Return (x, y) of the center of cell containing provided text 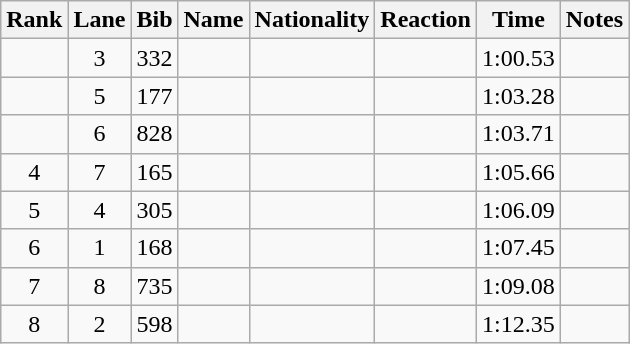
332 (154, 58)
168 (154, 248)
1:07.45 (519, 248)
Bib (154, 20)
1:03.28 (519, 96)
1:00.53 (519, 58)
165 (154, 172)
1 (100, 248)
Rank (34, 20)
Time (519, 20)
598 (154, 324)
Nationality (312, 20)
Lane (100, 20)
1:12.35 (519, 324)
177 (154, 96)
828 (154, 134)
Name (214, 20)
735 (154, 286)
1:09.08 (519, 286)
Reaction (426, 20)
1:03.71 (519, 134)
2 (100, 324)
1:06.09 (519, 210)
Notes (594, 20)
305 (154, 210)
1:05.66 (519, 172)
3 (100, 58)
